Search for the cell housing the specified text and yield its (x, y) center coordinate. 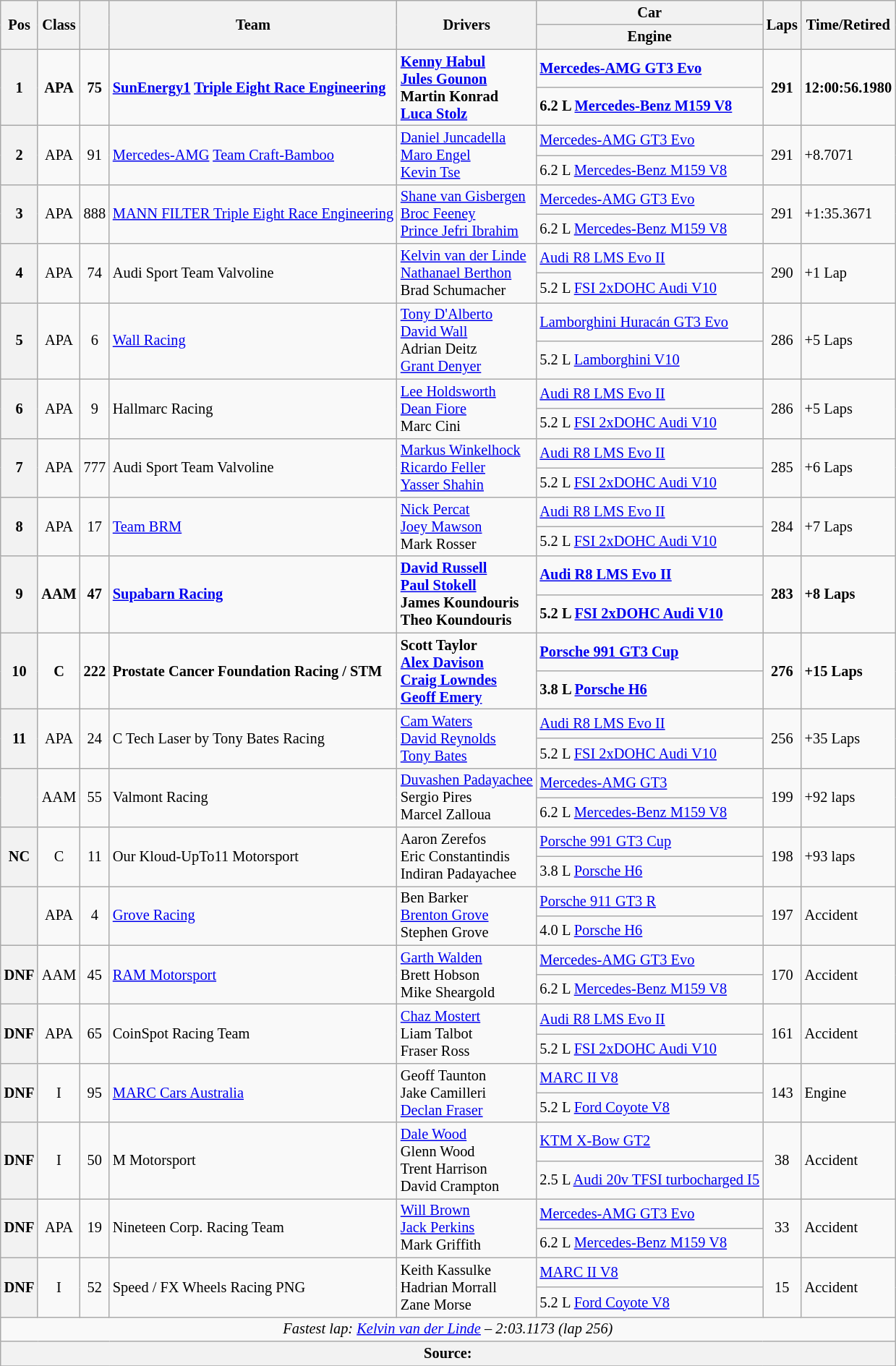
33 (782, 1228)
2.5 L Audi 20v TFSI turbocharged I5 (649, 1180)
Our Kloud-UpTo11 Motorsport (253, 857)
Grove Racing (253, 915)
Laps (782, 25)
Cam Waters David Reynolds Tony Bates (467, 738)
+15 Laps (848, 671)
+1:35.3671 (848, 214)
170 (782, 975)
3 (20, 214)
198 (782, 857)
Kelvin van der Linde Nathanael Berthon Brad Schumacher (467, 273)
7 (20, 468)
Duvashen Padayachee Sergio Pires Marcel Zalloua (467, 798)
95 (95, 1093)
Shane van Gisbergen Broc Feeney Prince Jefri Ibrahim (467, 214)
+8 Laps (848, 594)
143 (782, 1093)
45 (95, 975)
5.2 L Lamborghini V10 (649, 360)
Nick Percat Joey Mawson Mark Rosser (467, 526)
Wall Racing (253, 341)
Prostate Cancer Foundation Racing / STM (253, 671)
10 (20, 671)
M Motorsport (253, 1161)
19 (95, 1228)
KTM X-Bow GT2 (649, 1141)
Class (59, 25)
Markus Winkelhock Ricardo Feller Yasser Shahin (467, 468)
2 (20, 155)
284 (782, 526)
Lamborghini Huracán GT3 Evo (649, 321)
Lee Holdsworth Dean Fiore Marc Cini (467, 409)
+1 Lap (848, 273)
SunEnergy1 Triple Eight Race Engineering (253, 87)
Mercedes-AMG GT3 (649, 782)
197 (782, 915)
15 (782, 1287)
Drivers (467, 25)
17 (95, 526)
Aaron Zerefos Eric Constantindis Indiran Padayachee (467, 857)
285 (782, 468)
C Tech Laser by Tony Bates Racing (253, 738)
Scott Taylor Alex Davison Craig Lowndes Geoff Emery (467, 671)
David Russell Paul Stokell James Koundouris Theo Koundouris (467, 594)
Time/Retired (848, 25)
161 (782, 1033)
CoinSpot Racing Team (253, 1033)
MARC Cars Australia (253, 1093)
888 (95, 214)
Will Brown Jack Perkins Mark Griffith (467, 1228)
Supabarn Racing (253, 594)
222 (95, 671)
5 (20, 341)
Nineteen Corp. Racing Team (253, 1228)
290 (782, 273)
Hallmarc Racing (253, 409)
Ben Barker Brenton Grove Stephen Grove (467, 915)
+92 laps (848, 798)
24 (95, 738)
+93 laps (848, 857)
Tony D'Alberto David Wall Adrian Deitz Grant Denyer (467, 341)
12:00:56.1980 (848, 87)
Fastest lap: Kelvin van der Linde – 2:03.1173 (lap 256) (448, 1329)
Daniel Juncadella Maro Engel Kevin Tse (467, 155)
777 (95, 468)
+7 Laps (848, 526)
+6 Laps (848, 468)
+8.7071 (848, 155)
38 (782, 1161)
MANN FILTER Triple Eight Race Engineering (253, 214)
91 (95, 155)
47 (95, 594)
8 (20, 526)
52 (95, 1287)
Pos (20, 25)
NC (20, 857)
Chaz Mostert Liam Talbot Fraser Ross (467, 1033)
283 (782, 594)
Garth Walden Brett Hobson Mike Sheargold (467, 975)
Dale Wood Glenn Wood Trent Harrison David Crampton (467, 1161)
+35 Laps (848, 738)
Speed / FX Wheels Racing PNG (253, 1287)
199 (782, 798)
Geoff Taunton Jake Camilleri Declan Fraser (467, 1093)
75 (95, 87)
Mercedes-AMG Team Craft-Bamboo (253, 155)
1 (20, 87)
Keith Kassulke Hadrian Morrall Zane Morse (467, 1287)
55 (95, 798)
4.0 L Porsche H6 (649, 930)
256 (782, 738)
Car (649, 12)
RAM Motorsport (253, 975)
Kenny Habul Jules Gounon Martin Konrad Luca Stolz (467, 87)
65 (95, 1033)
Valmont Racing (253, 798)
Source: (448, 1353)
Team (253, 25)
74 (95, 273)
276 (782, 671)
Porsche 911 GT3 R (649, 901)
50 (95, 1161)
Team BRM (253, 526)
